Locate the cell with the specified text and output its [x, y] center coordinate. 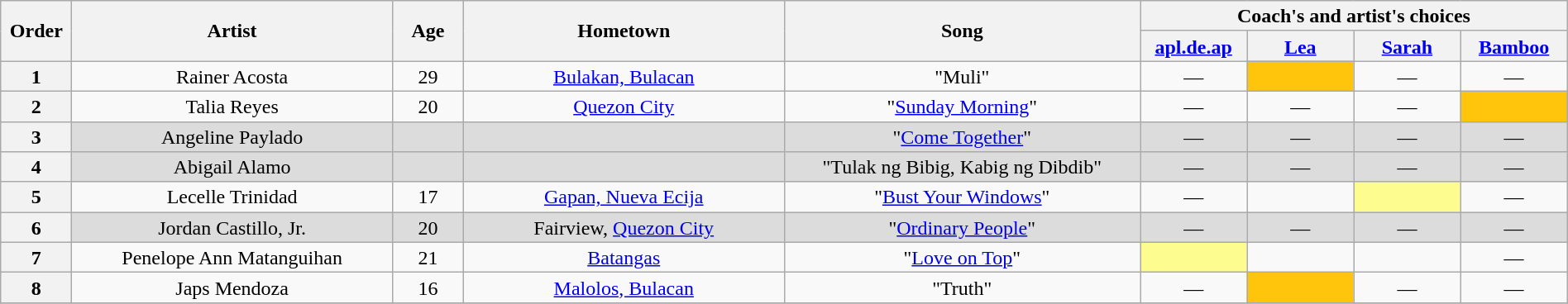
Hometown [624, 31]
"Bust Your Windows" [963, 197]
7 [36, 258]
29 [428, 76]
Quezon City [624, 106]
Malolos, Bulacan [624, 287]
Fairview, Quezon City [624, 228]
Jordan Castillo, Jr. [232, 228]
3 [36, 137]
Lecelle Trinidad [232, 197]
Order [36, 31]
"Tulak ng Bibig, Kabig ng Dibdib" [963, 167]
21 [428, 258]
16 [428, 287]
Penelope Ann Matanguihan [232, 258]
Artist [232, 31]
1 [36, 76]
"Come Together" [963, 137]
Bamboo [1513, 46]
4 [36, 167]
"Truth" [963, 287]
Sarah [1408, 46]
Age [428, 31]
apl.de.ap [1194, 46]
"Sunday Morning" [963, 106]
Japs Mendoza [232, 287]
Talia Reyes [232, 106]
Song [963, 31]
5 [36, 197]
Rainer Acosta [232, 76]
Gapan, Nueva Ecija [624, 197]
"Muli" [963, 76]
"Ordinary People" [963, 228]
2 [36, 106]
Angeline Paylado [232, 137]
6 [36, 228]
Lea [1300, 46]
Batangas [624, 258]
Coach's and artist's choices [1355, 17]
Bulakan, Bulacan [624, 76]
"Love on Top" [963, 258]
8 [36, 287]
17 [428, 197]
Abigail Alamo [232, 167]
